Search for the cell housing the specified text and yield its (x, y) center coordinate. 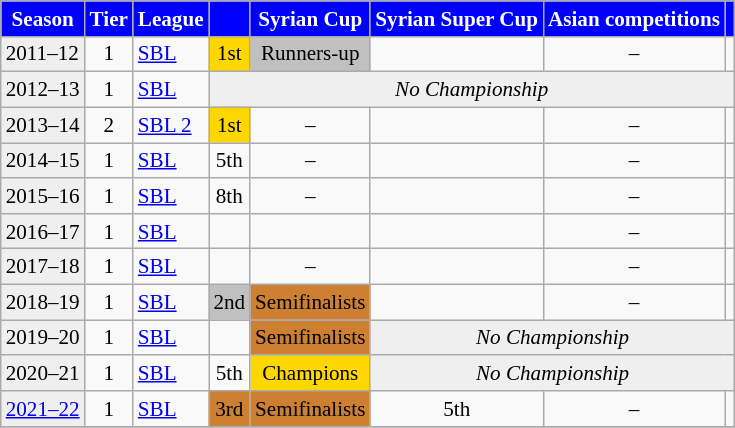
Champions (310, 372)
2011–12 (43, 54)
3rd (229, 408)
2016–17 (43, 230)
SBL 2 (171, 124)
Tier (109, 18)
Syrian Super Cup (456, 18)
2nd (229, 302)
League (171, 18)
Runners-up (310, 54)
Syrian Cup (310, 18)
2021–22 (43, 408)
Season (43, 18)
2020–21 (43, 372)
2015–16 (43, 196)
2012–13 (43, 90)
8th (229, 196)
2 (109, 124)
2017–18 (43, 266)
2013–14 (43, 124)
2018–19 (43, 302)
Asian competitions (634, 18)
2019–20 (43, 338)
2014–15 (43, 160)
